Return the (X, Y) coordinate for the center point of the cell that contains the specified text.  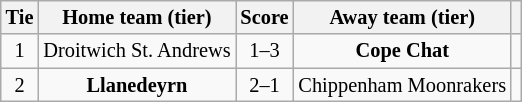
Droitwich St. Andrews (136, 51)
Away team (tier) (402, 17)
Cope Chat (402, 51)
2–1 (265, 85)
Home team (tier) (136, 17)
Tie (20, 17)
Llanedeyrn (136, 85)
Chippenham Moonrakers (402, 85)
1 (20, 51)
2 (20, 85)
Score (265, 17)
1–3 (265, 51)
